Capture the cell that displays the provided text and extract its [x, y] central coordinate. 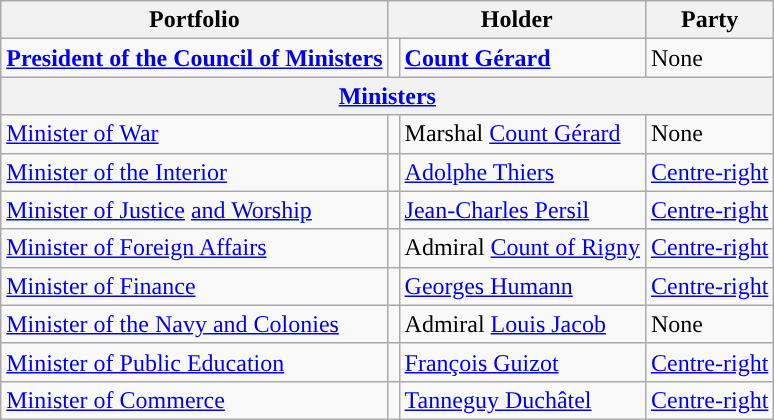
Minister of War [194, 134]
Georges Humann [522, 286]
Minister of the Interior [194, 172]
Adolphe Thiers [522, 172]
Minister of Commerce [194, 400]
Portfolio [194, 20]
Minister of the Navy and Colonies [194, 324]
Minister of Public Education [194, 362]
Jean-Charles Persil [522, 210]
Count Gérard [522, 58]
Marshal Count Gérard [522, 134]
Ministers [388, 96]
Minister of Foreign Affairs [194, 248]
President of the Council of Ministers [194, 58]
Party [709, 20]
Minister of Finance [194, 286]
Tanneguy Duchâtel [522, 400]
Admiral Count of Rigny [522, 248]
Holder [516, 20]
Minister of Justice and Worship [194, 210]
Admiral Louis Jacob [522, 324]
François Guizot [522, 362]
